For the text-containing cell, return its midpoint in [x, y] coordinate format. 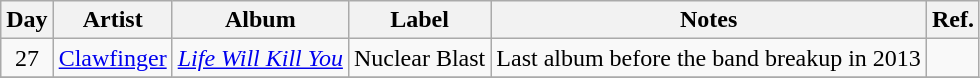
Artist [112, 20]
Last album before the band breakup in 2013 [709, 58]
Album [260, 20]
Label [419, 20]
Nuclear Blast [419, 58]
Notes [709, 20]
27 [27, 58]
Ref. [952, 20]
Clawfinger [112, 58]
Day [27, 20]
Life Will Kill You [260, 58]
